Return the [x, y] coordinate for the center point of the cell that contains the specified text.  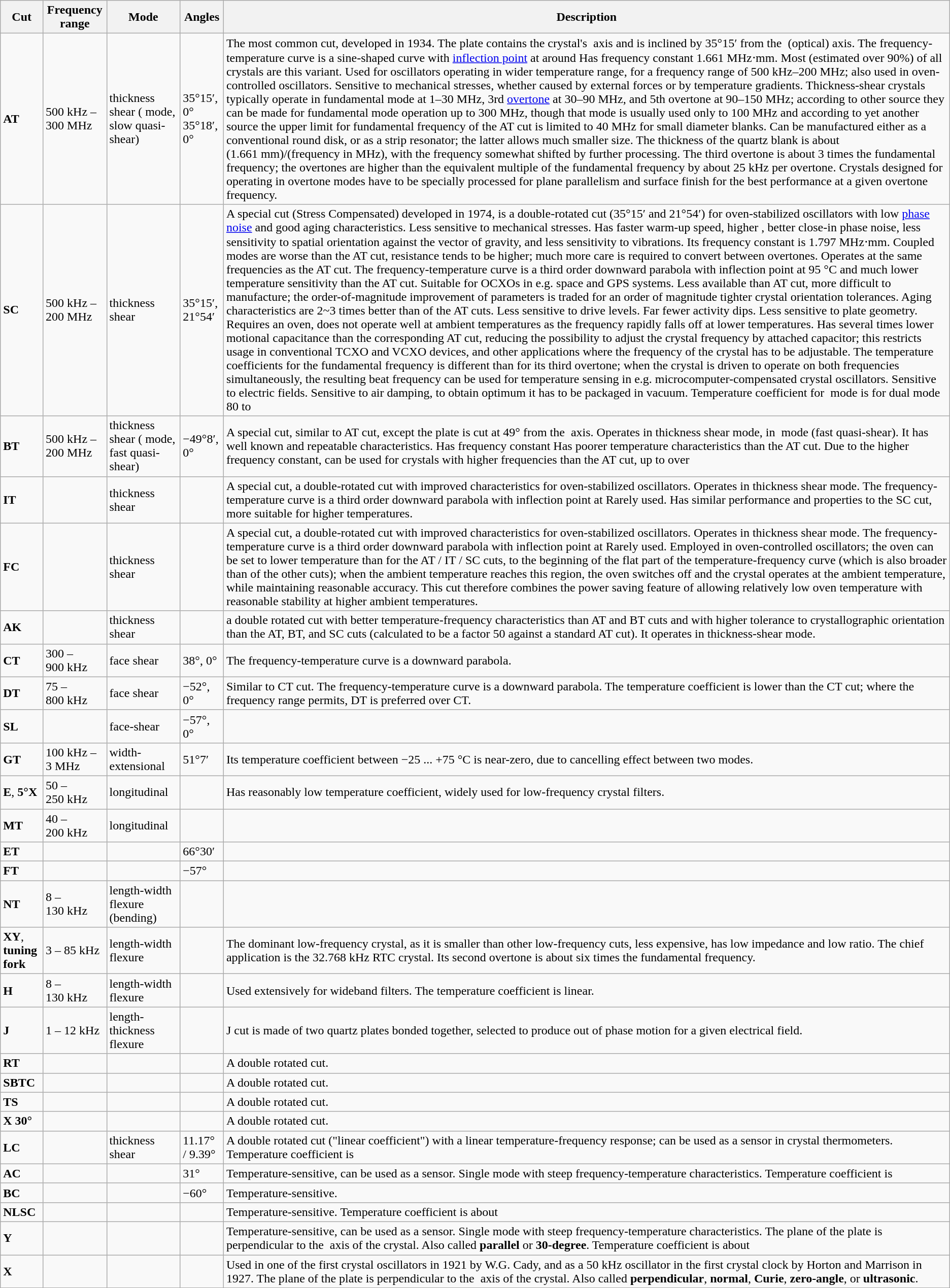
Used extensively for wideband filters. The temperature coefficient is linear. [587, 990]
38°, 0° [202, 660]
TS [22, 1102]
J cut is made of two quartz plates bonded together, selected to produce out of phase motion for a given electrical field. [587, 1030]
500 kHz – 300 MHz [75, 119]
Temperature-sensitive, can be used as a sensor. Single mode with steep frequency-temperature characteristics. Temperature coefficient is [587, 1173]
31° [202, 1173]
Description [587, 17]
X 30° [22, 1121]
Angles [202, 17]
35°15′, 0° 35°18′, 0° [202, 119]
Its temperature coefficient between −25 ... +75 °C is near-zero, due to cancelling effect between two modes. [587, 759]
The frequency-temperature curve is a downward parabola. [587, 660]
SL [22, 726]
DT [22, 693]
3 – 85 kHz [75, 951]
thickness shear ( mode, slow quasi-shear) [143, 119]
FC [22, 567]
Frequency range [75, 17]
40 – 200 kHz [75, 825]
Y [22, 1238]
AT [22, 119]
IT [22, 500]
length-thickness flexure [143, 1030]
ET [22, 852]
75 – 800 kHz [75, 693]
11.17° / 9.39° [202, 1147]
GT [22, 759]
51°7′ [202, 759]
H [22, 990]
LC [22, 1147]
−52°, 0° [202, 693]
SBTC [22, 1083]
Temperature-sensitive. [587, 1193]
XY, tuning fork [22, 951]
face-shear [143, 726]
66°30′ [202, 852]
NT [22, 904]
BT [22, 446]
Temperature-sensitive. Temperature coefficient is about [587, 1212]
J [22, 1030]
Mode [143, 17]
SC [22, 310]
1 – 12 kHz [75, 1030]
300 – 900 kHz [75, 660]
MT [22, 825]
length-width flexure (bending) [143, 904]
−57° [202, 871]
thickness shear ( mode, fast quasi-shear) [143, 446]
RT [22, 1063]
100 kHz – 3 MHz [75, 759]
AK [22, 627]
E, 5°X [22, 792]
50 – 250 kHz [75, 792]
−49°8′, 0° [202, 446]
FT [22, 871]
X [22, 1271]
35°15′, 21°54′ [202, 310]
Cut [22, 17]
width-extensional [143, 759]
CT [22, 660]
−60° [202, 1193]
BC [22, 1193]
−57°, 0° [202, 726]
AC [22, 1173]
Has reasonably low temperature coefficient, widely used for low-frequency crystal filters. [587, 792]
NLSC [22, 1212]
